Provide the (X, Y) coordinate of the cell's center where the given text is located.  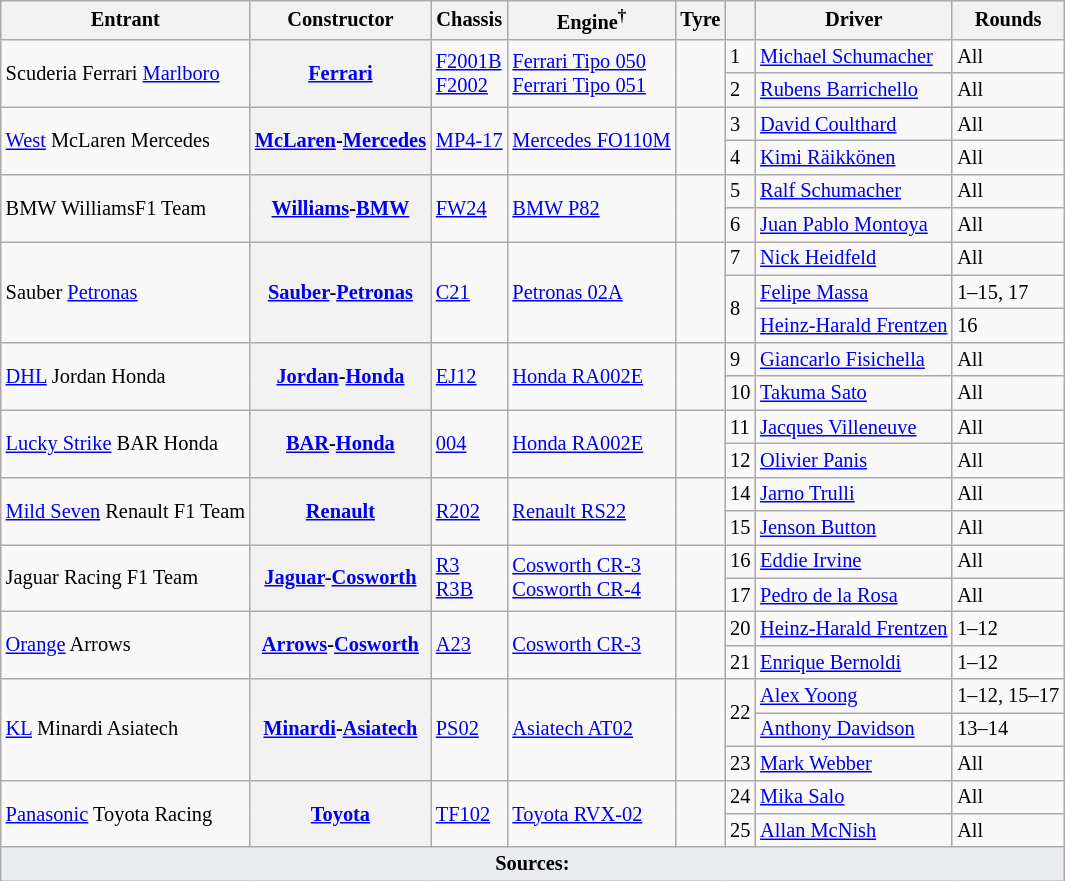
22 (740, 712)
McLaren-Mercedes (340, 140)
Arrows-Cosworth (340, 644)
Tyre (701, 20)
10 (740, 393)
6 (740, 225)
15 (740, 527)
Driver (854, 20)
R202 (470, 510)
Mercedes FO110M (591, 140)
Orange Arrows (126, 644)
C21 (470, 292)
Sources: (532, 864)
BAR-Honda (340, 444)
Ralf Schumacher (854, 191)
Rubens Barrichello (854, 90)
13–14 (1008, 729)
Cosworth CR-3 (591, 644)
21 (740, 662)
EJ12 (470, 376)
R3R3B (470, 578)
Michael Schumacher (854, 56)
Renault (340, 510)
Jordan-Honda (340, 376)
Takuma Sato (854, 393)
Asiatech AT02 (591, 730)
Jenson Button (854, 527)
8 (740, 308)
Pedro de la Rosa (854, 595)
Jarno Trulli (854, 494)
004 (470, 444)
Mika Salo (854, 797)
Constructor (340, 20)
14 (740, 494)
BMW P82 (591, 208)
3 (740, 124)
Enrique Bernoldi (854, 662)
9 (740, 359)
Ferrari Tipo 050Ferrari Tipo 051 (591, 72)
KL Minardi Asiatech (126, 730)
20 (740, 628)
Panasonic Toyota Racing (126, 814)
A23 (470, 644)
Olivier Panis (854, 460)
Anthony Davidson (854, 729)
Kimi Räikkönen (854, 157)
Eddie Irvine (854, 561)
Juan Pablo Montoya (854, 225)
17 (740, 595)
Entrant (126, 20)
Chassis (470, 20)
Felipe Massa (854, 292)
Lucky Strike BAR Honda (126, 444)
Mild Seven Renault F1 Team (126, 510)
Jacques Villeneuve (854, 427)
Rounds (1008, 20)
5 (740, 191)
David Coulthard (854, 124)
Renault RS22 (591, 510)
Jaguar-Cosworth (340, 578)
Sauber Petronas (126, 292)
23 (740, 763)
Scuderia Ferrari Marlboro (126, 72)
Giancarlo Fisichella (854, 359)
Ferrari (340, 72)
TF102 (470, 814)
F2001BF2002 (470, 72)
11 (740, 427)
BMW WilliamsF1 Team (126, 208)
Williams-BMW (340, 208)
Petronas 02A (591, 292)
24 (740, 797)
Sauber-Petronas (340, 292)
MP4-17 (470, 140)
FW24 (470, 208)
West McLaren Mercedes (126, 140)
PS02 (470, 730)
Alex Yoong (854, 696)
Nick Heidfeld (854, 258)
Mark Webber (854, 763)
7 (740, 258)
12 (740, 460)
Cosworth CR-3Cosworth CR-4 (591, 578)
DHL Jordan Honda (126, 376)
1–15, 17 (1008, 292)
Toyota RVX-02 (591, 814)
Minardi-Asiatech (340, 730)
Jaguar Racing F1 Team (126, 578)
4 (740, 157)
1–12, 15–17 (1008, 696)
1 (740, 56)
Toyota (340, 814)
Engine† (591, 20)
25 (740, 830)
2 (740, 90)
Allan McNish (854, 830)
